Determine the [x, y] coordinate at the center of the cell enclosing the given text.  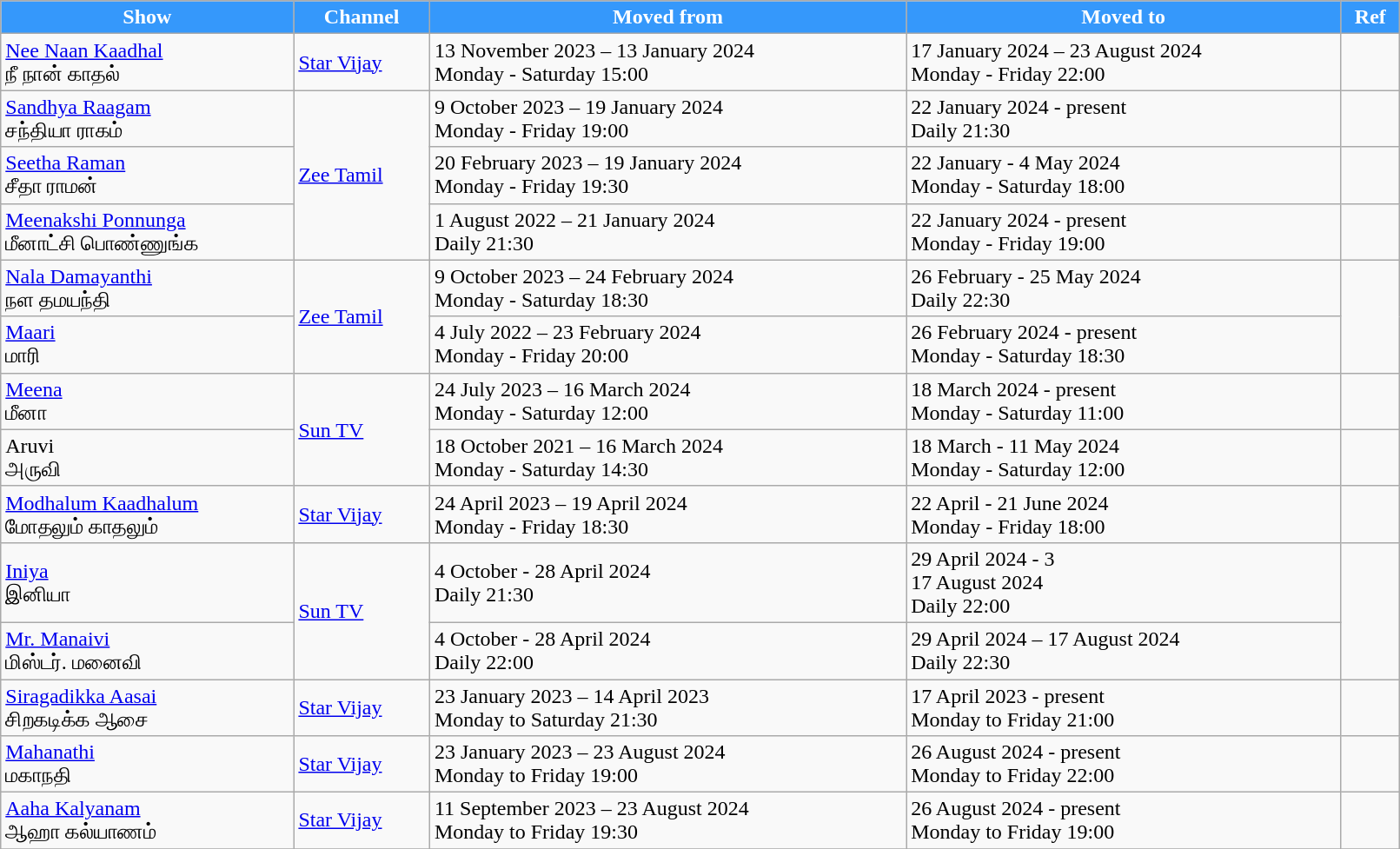
Mahanathi மகாநதி [148, 765]
Show [148, 17]
Sandhya Raagam சந்தியா ராகம் [148, 118]
17 April 2023 - present Monday to Friday 21:00 [1124, 707]
23 January 2023 – 23 August 2024 Monday to Friday 19:00 [667, 765]
18 October 2021 – 16 March 2024 Monday - Saturday 14:30 [667, 457]
18 March 2024 - present Monday - Saturday 11:00 [1124, 401]
23 January 2023 – 14 April 2023 Monday to Saturday 21:30 [667, 707]
11 September 2023 – 23 August 2024 Monday to Friday 19:30 [667, 820]
17 January 2024 – 23 August 2024 Monday - Friday 22:00 [1124, 63]
9 October 2023 – 19 January 2024 Monday - Friday 19:00 [667, 118]
18 March - 11 May 2024 Monday - Saturday 12:00 [1124, 457]
29 April 2024 – 17 August 2024 Daily 22:30 [1124, 650]
24 July 2023 – 16 March 2024 Monday - Saturday 12:00 [667, 401]
26 August 2024 - present Monday to Friday 19:00 [1124, 820]
4 October - 28 April 2024 Daily 22:00 [667, 650]
20 February 2023 – 19 January 2024 Monday - Friday 19:30 [667, 176]
24 April 2023 – 19 April 2024 Monday - Friday 18:30 [667, 514]
Seetha Raman சீதா ராமன் [148, 176]
22 January 2024 - present Daily 21:30 [1124, 118]
9 October 2023 – 24 February 2024 Monday - Saturday 18:30 [667, 289]
Nala Damayanthi நள தமயந்தி [148, 289]
29 April 2024 - 317 August 2024 Daily 22:00 [1124, 582]
Aaha Kalyanam ஆஹா கல்யாணம் [148, 820]
Channel [362, 17]
Moved from [667, 17]
22 January 2024 - present Monday - Friday 19:00 [1124, 231]
1 August 2022 – 21 January 2024 Daily 21:30 [667, 231]
Aruvi அருவி [148, 457]
26 February - 25 May 2024 Daily 22:30 [1124, 289]
26 August 2024 - present Monday to Friday 22:00 [1124, 765]
Meenakshi Ponnunga மீனாட்சி பொண்ணுங்க [148, 231]
13 November 2023 – 13 January 2024 Monday - Saturday 15:00 [667, 63]
Nee Naan Kaadhal நீ நான் காதல் [148, 63]
4 July 2022 – 23 February 2024 Monday - Friday 20:00 [667, 344]
26 February 2024 - present Monday - Saturday 18:30 [1124, 344]
4 October - 28 April 2024 Daily 21:30 [667, 582]
Iniya இனியா [148, 582]
Siragadikka Aasai சிறகடிக்க ஆசை [148, 707]
22 April - 21 June 2024 Monday - Friday 18:00 [1124, 514]
Ref [1370, 17]
Meena மீனா [148, 401]
Maari மாரி [148, 344]
22 January - 4 May 2024 Monday - Saturday 18:00 [1124, 176]
Modhalum Kaadhalum மோதலும் காதலும் [148, 514]
Mr. Manaivi மிஸ்டர். மனைவி [148, 650]
Moved to [1124, 17]
